For the text-containing cell, return its midpoint in (x, y) coordinate format. 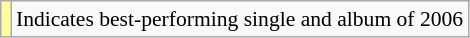
Indicates best-performing single and album of 2006 (240, 19)
